Detect which cell encompasses the target text, then output its (X, Y) center coordinate. 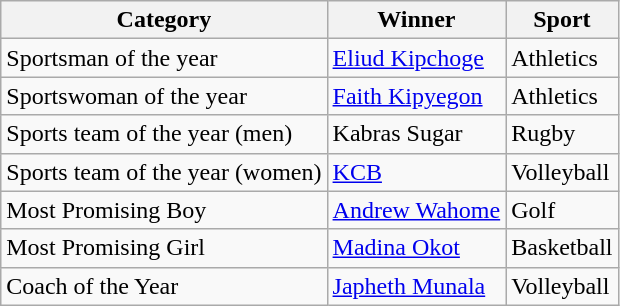
Andrew Wahome (416, 210)
Category (164, 20)
Sports team of the year (men) (164, 134)
Madina Okot (416, 248)
Golf (562, 210)
Japheth Munala (416, 286)
Most Promising Boy (164, 210)
Sportsman of the year (164, 58)
Sport (562, 20)
KCB (416, 172)
Basketball (562, 248)
Winner (416, 20)
Rugby (562, 134)
Coach of the Year (164, 286)
Sportswoman of the year (164, 96)
Kabras Sugar (416, 134)
Faith Kipyegon (416, 96)
Sports team of the year (women) (164, 172)
Eliud Kipchoge (416, 58)
Most Promising Girl (164, 248)
